From the cell containing the given text, extract its center point as [x, y] coordinate. 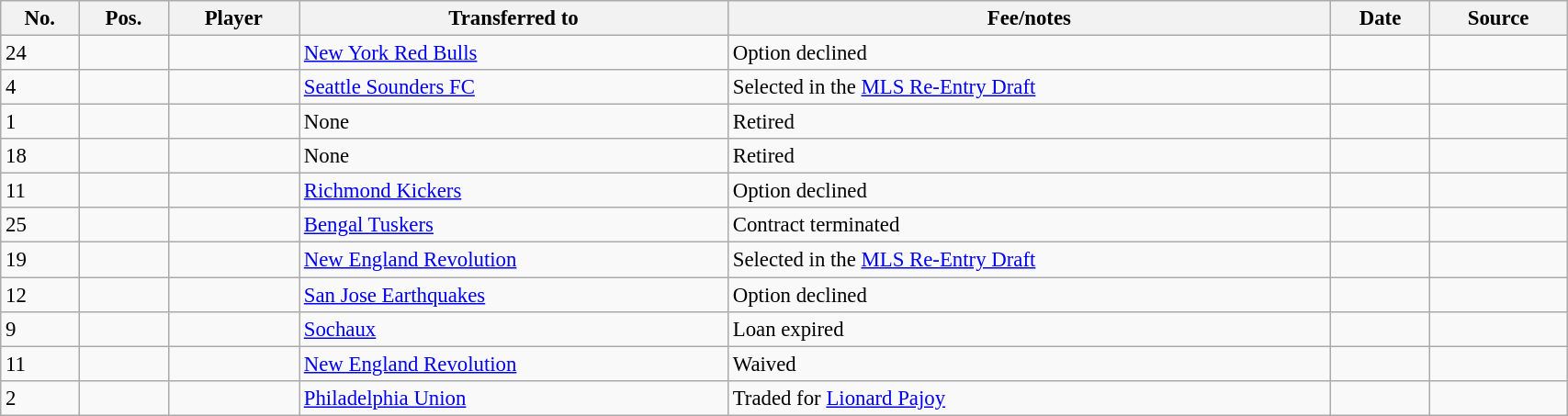
Sochaux [514, 329]
Seattle Sounders FC [514, 87]
No. [40, 18]
9 [40, 329]
19 [40, 260]
Bengal Tuskers [514, 225]
Richmond Kickers [514, 191]
Contract terminated [1029, 225]
Waived [1029, 364]
Source [1499, 18]
18 [40, 156]
25 [40, 225]
Date [1380, 18]
24 [40, 53]
San Jose Earthquakes [514, 295]
Transferred to [514, 18]
Pos. [123, 18]
Philadelphia Union [514, 398]
12 [40, 295]
Traded for Lionard Pajoy [1029, 398]
New York Red Bulls [514, 53]
4 [40, 87]
Loan expired [1029, 329]
1 [40, 122]
Fee/notes [1029, 18]
Player [233, 18]
2 [40, 398]
